Capture the cell that displays the provided text and extract its (X, Y) central coordinate. 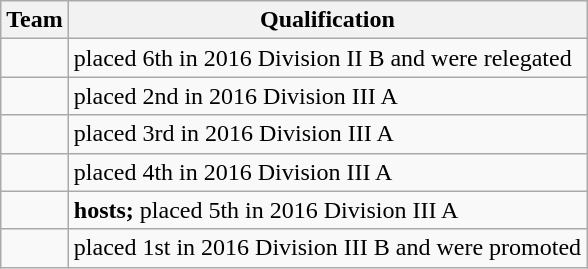
Qualification (327, 20)
placed 1st in 2016 Division III B and were promoted (327, 248)
placed 4th in 2016 Division III A (327, 172)
Team (35, 20)
placed 3rd in 2016 Division III A (327, 134)
placed 6th in 2016 Division II B and were relegated (327, 58)
placed 2nd in 2016 Division III A (327, 96)
hosts; placed 5th in 2016 Division III A (327, 210)
